Scan for the cell matching the given text and deliver its [x, y] coordinate at center. 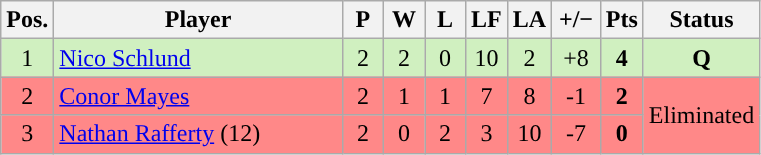
4 [622, 58]
+8 [576, 58]
7 [487, 96]
W [404, 20]
Nico Schlund [198, 58]
-7 [576, 134]
Player [198, 20]
Eliminated [701, 115]
Conor Mayes [198, 96]
-1 [576, 96]
+/− [576, 20]
L [444, 20]
Status [701, 20]
LA [529, 20]
Pts [622, 20]
P [362, 20]
Pos. [28, 20]
8 [529, 96]
Nathan Rafferty (12) [198, 134]
LF [487, 20]
Q [701, 58]
